From the cell containing the given text, extract its center point as (x, y) coordinate. 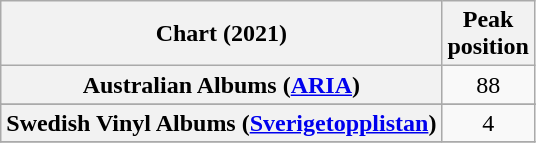
Swedish Vinyl Albums (Sverigetopplistan) (222, 123)
88 (488, 85)
4 (488, 123)
Chart (2021) (222, 34)
Peakposition (488, 34)
Australian Albums (ARIA) (222, 85)
